Return (x, y) of the center of cell containing provided text 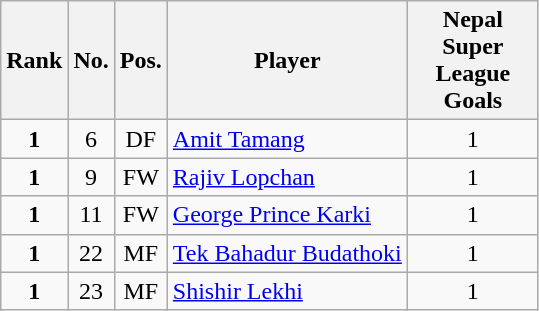
Rank (34, 60)
9 (91, 177)
Player (287, 60)
Nepal Super League Goals (472, 60)
George Prince Karki (287, 215)
Pos. (140, 60)
No. (91, 60)
22 (91, 253)
DF (140, 139)
11 (91, 215)
Shishir Lekhi (287, 291)
Tek Bahadur Budathoki (287, 253)
23 (91, 291)
6 (91, 139)
Amit Tamang (287, 139)
Rajiv Lopchan (287, 177)
